For the text-containing cell, return its midpoint in (X, Y) coordinate format. 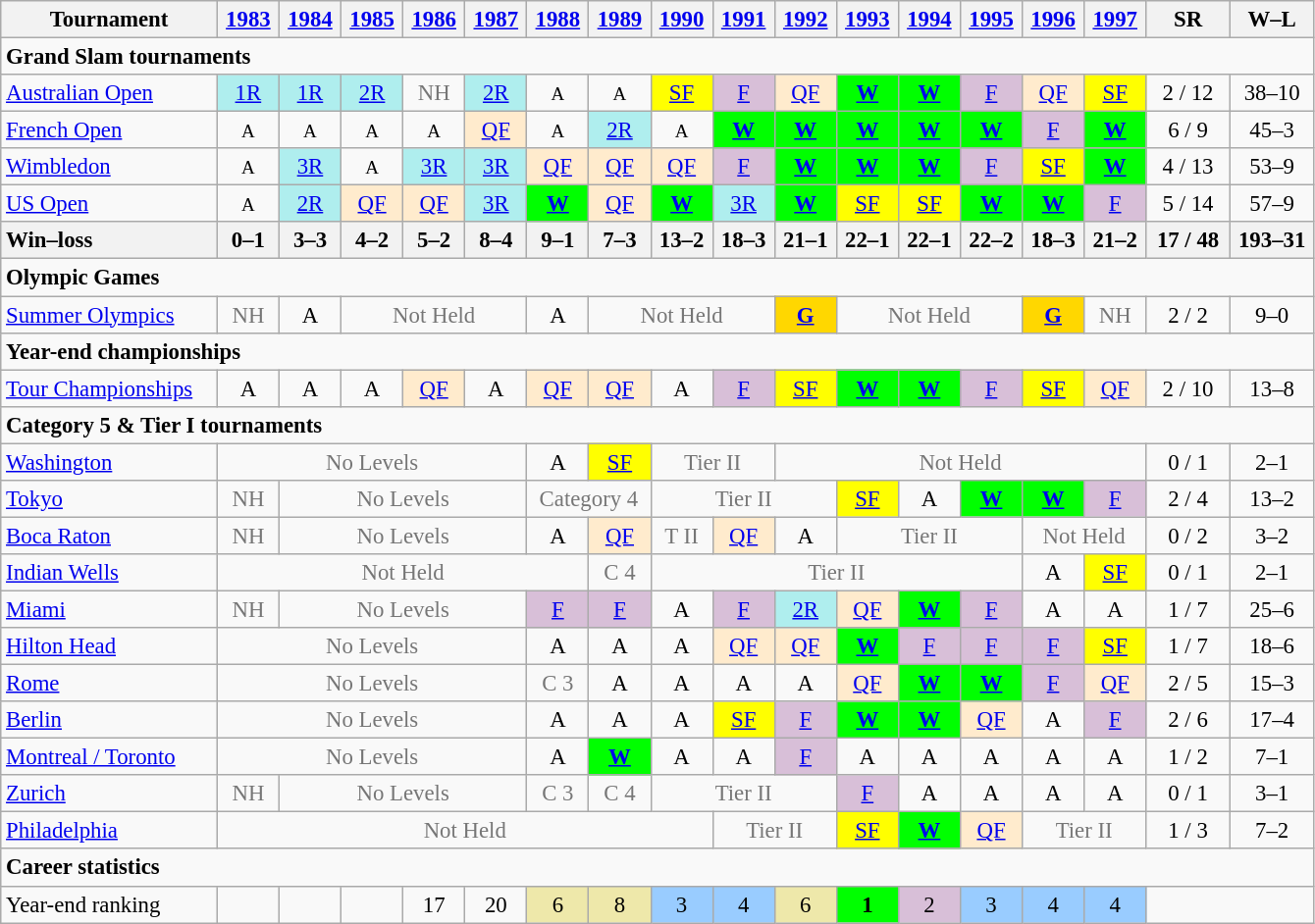
22–2 (991, 240)
Tournament (110, 20)
2 / 2 (1188, 315)
1988 (557, 20)
6 / 9 (1188, 130)
53–9 (1272, 167)
Australian Open (110, 93)
1996 (1054, 20)
3–2 (1272, 536)
2 / 6 (1188, 720)
1994 (928, 20)
2 / 10 (1188, 388)
T II (681, 536)
1986 (434, 20)
1984 (310, 20)
3–3 (310, 240)
25–6 (1272, 609)
2 / 4 (1188, 499)
7–2 (1272, 831)
Career statistics (657, 868)
7–3 (620, 240)
2 (928, 904)
Tour Championships (110, 388)
1987 (497, 20)
Category 5 & Tier I tournaments (657, 425)
1997 (1115, 20)
7–1 (1272, 757)
20 (497, 904)
4–2 (373, 240)
17–4 (1272, 720)
Grand Slam tournaments (657, 57)
Year-end championships (657, 351)
1991 (744, 20)
18–6 (1272, 646)
5–2 (434, 240)
13–8 (1272, 388)
17 / 48 (1188, 240)
1993 (868, 20)
193–31 (1272, 240)
Montreal / Toronto (110, 757)
SR (1188, 20)
45–3 (1272, 130)
21–1 (805, 240)
9–0 (1272, 315)
Miami (110, 609)
Win–loss (110, 240)
1989 (620, 20)
38–10 (1272, 93)
Boca Raton (110, 536)
1995 (991, 20)
21–2 (1115, 240)
French Open (110, 130)
Rome (110, 684)
2 / 12 (1188, 93)
15–3 (1272, 684)
0–1 (247, 240)
Philadelphia (110, 831)
Berlin (110, 720)
W–L (1272, 20)
Indian Wells (110, 573)
3–1 (1272, 794)
Summer Olympics (110, 315)
Hilton Head (110, 646)
2 / 5 (1188, 684)
1992 (805, 20)
1 (868, 904)
9–1 (557, 240)
1 / 2 (1188, 757)
Olympic Games (657, 278)
4 / 13 (1188, 167)
0 / 2 (1188, 536)
Zurich (110, 794)
1 / 3 (1188, 831)
Category 4 (589, 499)
5 / 14 (1188, 204)
US Open (110, 204)
17 (434, 904)
1990 (681, 20)
Washington (110, 462)
Wimbledon (110, 167)
1985 (373, 20)
Year-end ranking (110, 904)
1983 (247, 20)
Tokyo (110, 499)
57–9 (1272, 204)
8–4 (497, 240)
8 (620, 904)
